Find where the given text appears and provide that cell's center as [X, Y] coordinate. 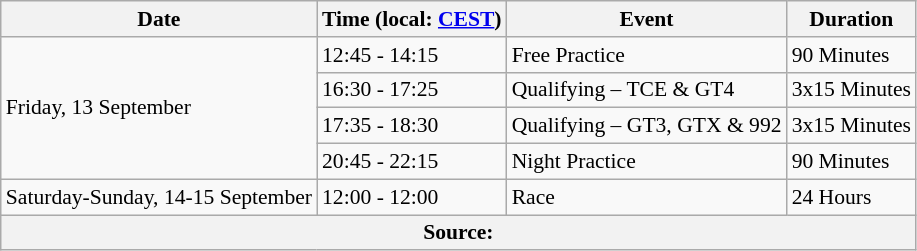
24 Hours [852, 197]
12:45 - 14:15 [412, 55]
Friday, 13 September [159, 108]
Time (local: CEST) [412, 19]
12:00 - 12:00 [412, 197]
20:45 - 22:15 [412, 162]
Duration [852, 19]
Night Practice [647, 162]
Qualifying – TCE & GT4 [647, 90]
Free Practice [647, 55]
17:35 - 18:30 [412, 126]
Event [647, 19]
16:30 - 17:25 [412, 90]
Qualifying – GT3, GTX & 992 [647, 126]
Saturday-Sunday, 14-15 September [159, 197]
Date [159, 19]
Race [647, 197]
Source: [458, 233]
